Extract the [x, y] coordinate from the center of the cell holding the provided text.  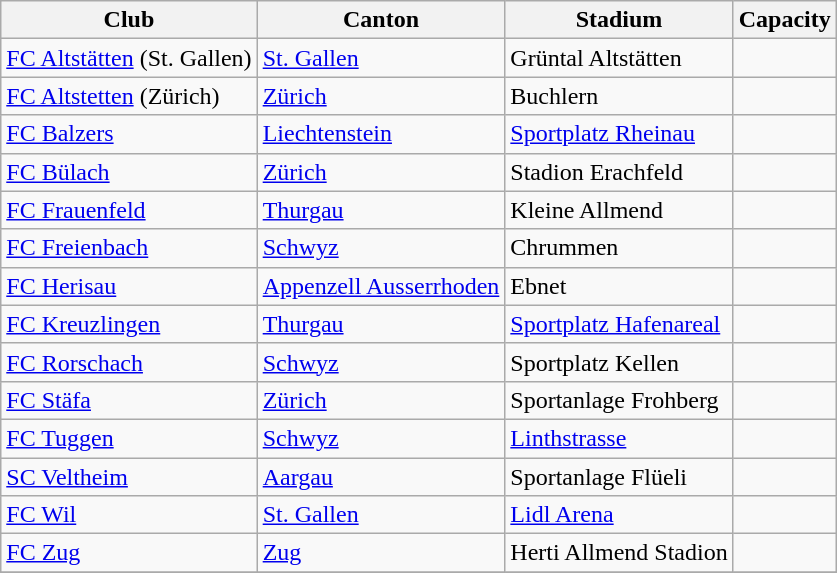
Stadion Erachfeld [619, 172]
Capacity [784, 20]
SC Veltheim [129, 477]
FC Rorschach [129, 362]
Liechtenstein [381, 134]
Zug [381, 553]
Sportplatz Rheinau [619, 134]
Grüntal Altstätten [619, 58]
Sportplatz Kellen [619, 362]
Appenzell Ausserrhoden [381, 286]
Canton [381, 20]
FC Frauenfeld [129, 210]
FC Wil [129, 515]
FC Tuggen [129, 438]
Stadium [619, 20]
Linthstrasse [619, 438]
FC Herisau [129, 286]
FC Freienbach [129, 248]
FC Altstetten (Zürich) [129, 96]
Aargau [381, 477]
Sportanlage Frohberg [619, 400]
Buchlern [619, 96]
Club [129, 20]
Sportanlage Flüeli [619, 477]
FC Altstätten (St. Gallen) [129, 58]
FC Zug [129, 553]
Ebnet [619, 286]
FC Kreuzlingen [129, 324]
Sportplatz Hafenareal [619, 324]
Kleine Allmend [619, 210]
Chrummen [619, 248]
FC Balzers [129, 134]
FC Bülach [129, 172]
Herti Allmend Stadion [619, 553]
FC Stäfa [129, 400]
Lidl Arena [619, 515]
